From the cell containing the given text, extract its center point as [x, y] coordinate. 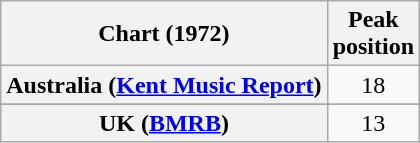
Chart (1972) [164, 34]
18 [373, 85]
13 [373, 123]
UK (BMRB) [164, 123]
Australia (Kent Music Report) [164, 85]
Peakposition [373, 34]
